For the text-containing cell, return its midpoint in (x, y) coordinate format. 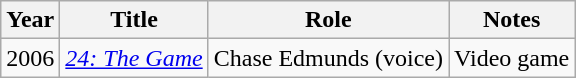
Chase Edmunds (voice) (328, 58)
Role (328, 20)
2006 (30, 58)
Video game (512, 58)
Year (30, 20)
Title (134, 20)
Notes (512, 20)
24: The Game (134, 58)
